Detect which cell encompasses the target text, then output its (x, y) center coordinate. 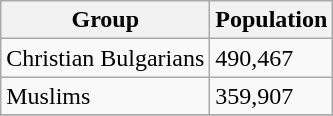
Muslims (106, 96)
490,467 (272, 58)
359,907 (272, 96)
Population (272, 20)
Group (106, 20)
Christian Bulgarians (106, 58)
